Return the [x, y] coordinate for the center point of the cell that contains the specified text.  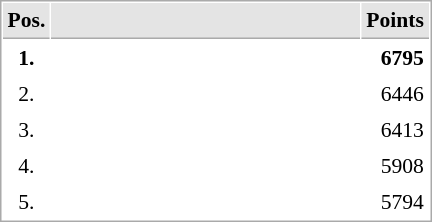
6795 [396, 57]
2. [26, 93]
5. [26, 201]
5794 [396, 201]
Points [396, 21]
3. [26, 129]
5908 [396, 165]
1. [26, 57]
Pos. [26, 21]
4. [26, 165]
6446 [396, 93]
6413 [396, 129]
